Output the (x, y) coordinate of the center of the cell containing the given text.  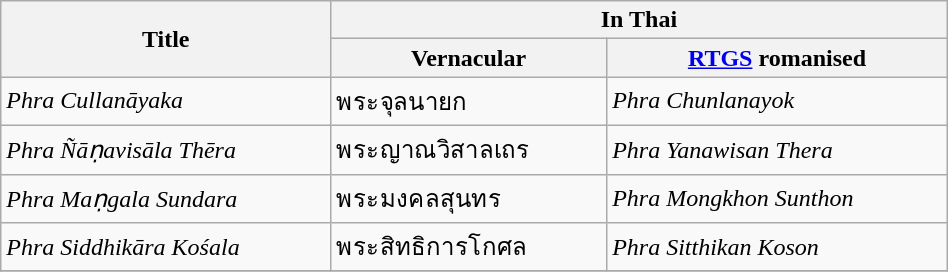
Phra Yanawisan Thera (778, 150)
Vernacular (469, 58)
Title (166, 39)
Phra Chunlanayok (778, 102)
Phra Sitthikan Koson (778, 248)
Phra Ñāṇavisāla Thēra (166, 150)
In Thai (640, 20)
RTGS romanised (778, 58)
พระจุลนายก (469, 102)
พระญาณวิสาลเถร (469, 150)
Phra Mongkhon Sunthon (778, 198)
พระสิทธิการโกศล (469, 248)
Phra Cullanāyaka (166, 102)
Phra Maṇgala Sundara (166, 198)
พระมงคลสุนทร (469, 198)
Phra Siddhikāra Kośala (166, 248)
